Output the [x, y] coordinate of the center of the cell containing the given text.  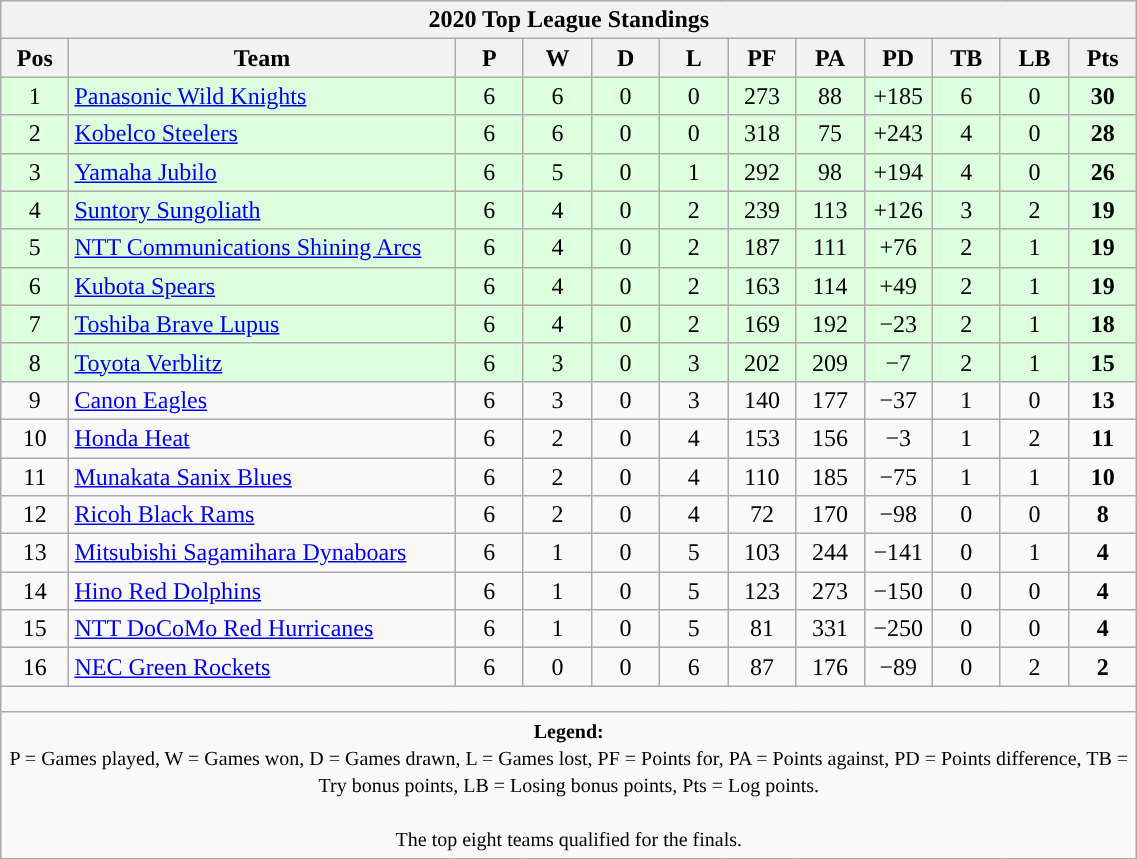
187 [762, 248]
Yamaha Jubilo [262, 172]
Toyota Verblitz [262, 362]
30 [1103, 96]
−250 [898, 629]
+243 [898, 134]
244 [830, 553]
16 [35, 667]
9 [35, 400]
163 [762, 286]
318 [762, 134]
−23 [898, 324]
123 [762, 591]
W [557, 58]
PF [762, 58]
Toshiba Brave Lupus [262, 324]
NTT DoCoMo Red Hurricanes [262, 629]
114 [830, 286]
292 [762, 172]
14 [35, 591]
140 [762, 400]
−150 [898, 591]
P [489, 58]
202 [762, 362]
26 [1103, 172]
NEC Green Rockets [262, 667]
Mitsubishi Sagamihara Dynaboars [262, 553]
PA [830, 58]
Hino Red Dolphins [262, 591]
28 [1103, 134]
Munakata Sanix Blues [262, 477]
75 [830, 134]
NTT Communications Shining Arcs [262, 248]
110 [762, 477]
Panasonic Wild Knights [262, 96]
111 [830, 248]
87 [762, 667]
176 [830, 667]
209 [830, 362]
Canon Eagles [262, 400]
D [625, 58]
−141 [898, 553]
−7 [898, 362]
+76 [898, 248]
+126 [898, 210]
−37 [898, 400]
239 [762, 210]
−75 [898, 477]
TB [966, 58]
Kobelco Steelers [262, 134]
L [694, 58]
−3 [898, 438]
113 [830, 210]
PD [898, 58]
Pts [1103, 58]
81 [762, 629]
−89 [898, 667]
103 [762, 553]
Honda Heat [262, 438]
185 [830, 477]
−98 [898, 515]
177 [830, 400]
+49 [898, 286]
88 [830, 96]
156 [830, 438]
Pos [35, 58]
72 [762, 515]
153 [762, 438]
98 [830, 172]
+194 [898, 172]
331 [830, 629]
18 [1103, 324]
Suntory Sungoliath [262, 210]
192 [830, 324]
Kubota Spears [262, 286]
Team [262, 58]
2020 Top League Standings [569, 20]
170 [830, 515]
7 [35, 324]
LB [1034, 58]
Ricoh Black Rams [262, 515]
169 [762, 324]
+185 [898, 96]
12 [35, 515]
